Extract the [x, y] coordinate from the center of the cell holding the provided text.  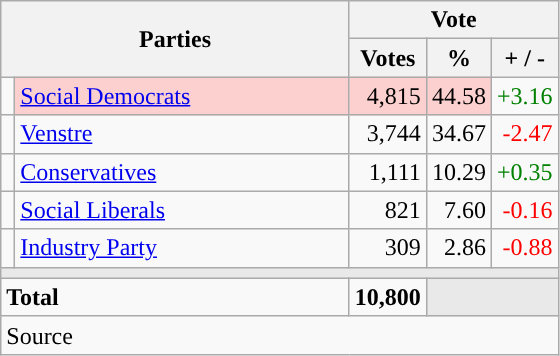
1,111 [388, 172]
Social Liberals [182, 210]
+ / - [524, 58]
Source [280, 335]
821 [388, 210]
309 [388, 248]
3,744 [388, 134]
% [458, 58]
34.67 [458, 134]
Vote [454, 20]
-2.47 [524, 134]
Parties [176, 39]
+0.35 [524, 172]
2.86 [458, 248]
Venstre [182, 134]
10,800 [388, 297]
Conservatives [182, 172]
Total [176, 297]
Social Democrats [182, 96]
4,815 [388, 96]
Industry Party [182, 248]
7.60 [458, 210]
10.29 [458, 172]
Votes [388, 58]
-0.88 [524, 248]
-0.16 [524, 210]
+3.16 [524, 96]
44.58 [458, 96]
